Find where the given text appears and provide that cell's center as [X, Y] coordinate. 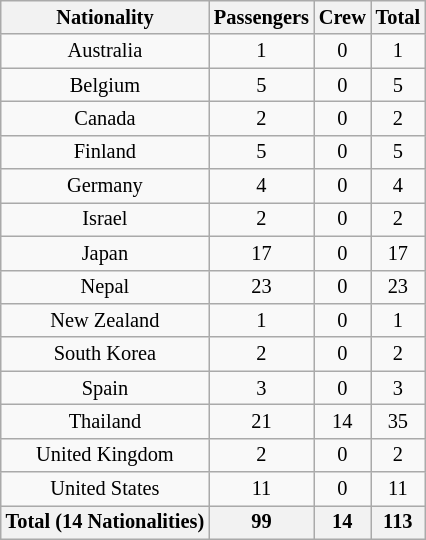
Thailand [105, 421]
Canada [105, 118]
21 [262, 421]
Nepal [105, 287]
Passengers [262, 17]
Australia [105, 51]
Crew [342, 17]
United Kingdom [105, 455]
Germany [105, 186]
United States [105, 489]
Total [398, 17]
113 [398, 522]
99 [262, 522]
Total (14 Nationalities) [105, 522]
Israel [105, 219]
35 [398, 421]
Nationality [105, 17]
South Korea [105, 354]
Japan [105, 253]
Belgium [105, 85]
Finland [105, 152]
New Zealand [105, 320]
Spain [105, 388]
